Pinpoint the cell where the given text exists, returning its (x, y) midpoint coordinate. 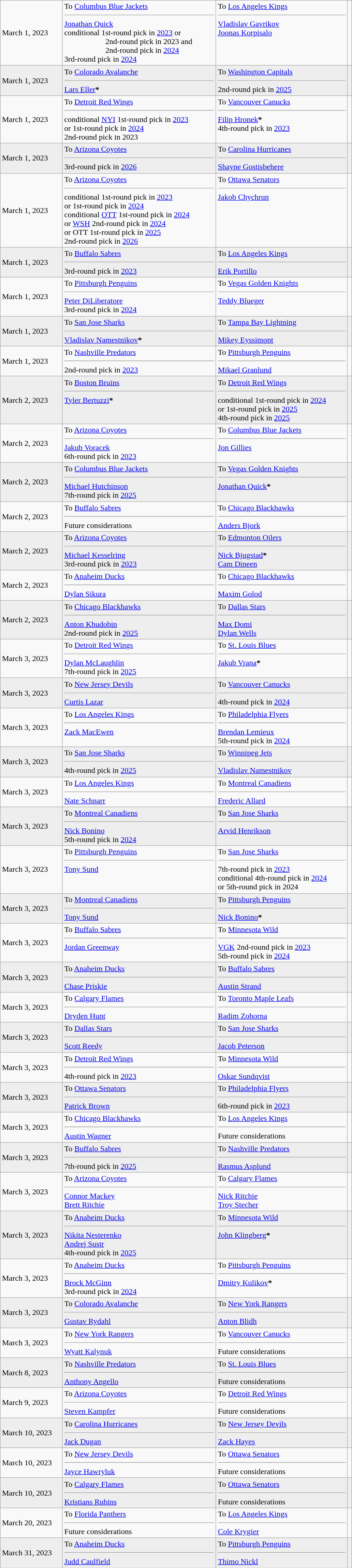
March 20, 2023 (31, 1523)
To Chicago BlackhawksAustin Wagner (139, 1127)
To Pittsburgh PenguinsDmitry Kulikov* (282, 1278)
To Los Angeles KingsNate Schnarr (139, 792)
To Los Angeles KingsCole Krygier (282, 1523)
To Minnesota WildVGK 2nd-round pick in 20235th-round pick in 2024 (282, 942)
To Montreal CanadiensTony Sund (139, 908)
To San Jose SharksVladislav Namestnikov* (139, 331)
To Columbus Blue JacketsMichael Hutchinson7th-round pick in 2025 (139, 482)
To Calgary FlamesKristians Rubins (139, 1493)
To Pittsburgh PenguinsNick Bonino* (282, 908)
To Los Angeles KingsFuture considerations (282, 1127)
To Pittsburgh PenguinsMikael Granlund (282, 361)
To Anaheim DucksBrock McGinn3rd-round pick in 2024 (139, 1278)
To Detroit Red Wingsconditional 1st-round pick in 2024or 1st-round pick in 20254th-round pick in 2025 (282, 400)
March 31, 2023 (31, 1553)
To Detroit Red Wingsconditional NYI 1st-round pick in 2023or 1st-round pick in 20242nd-round pick in 2023 (139, 119)
To Nashville PredatorsRasmus Asplund (282, 1157)
To San Jose SharksArvid Henrikson (282, 826)
To Dallas StarsScott Reedy (139, 1037)
To Toronto Maple LeafsRadim Zohorna (282, 1007)
To Boston BruinsTyler Bertuzzi* (139, 400)
To Vancouver CanucksFilip Hronek*4th-round pick in 2023 (282, 119)
To New York RangersWyatt Kalynuk (139, 1343)
To Detroit Red Wings4th-round pick in 2023 (139, 1067)
To Washington Capitals2nd-round pick in 2025 (282, 81)
To Pittsburgh PenguinsTony Sund (139, 869)
To Anaheim DucksJudd Caulfield (139, 1553)
To New Jersey DevilsCurtis Lazar (139, 693)
To Colorado AvalancheGustav Rydahl (139, 1313)
To Arizona Coyotes3rd-round pick in 2026 (139, 158)
To Pittsburgh PenguinsPeter DiLiberatore3rd-round pick in 2024 (139, 297)
To Los Angeles KingsZack MacEwen (139, 727)
To Carolina HurricanesShayne Gostisbehere (282, 158)
To Calgary FlamesDryden Hunt (139, 1007)
To Minnesota WildJohn Klingberg* (282, 1235)
To Buffalo Sabres3rd-round pick in 2023 (139, 262)
To Columbus Blue JacketsJonathan Quickconditional 1st-round pick in 2023 or 2nd-round pick in 2023 and 2nd-round pick in 20243rd-round pick in 2024 (139, 33)
To Los Angeles KingsErik Portillo (282, 262)
To Ottawa SenatorsJakob Chychrun (282, 210)
To San Jose Sharks4th-round pick in 2025 (139, 762)
To Vegas Golden KnightsJonathan Quick* (282, 482)
To Vancouver CanucksFuture considerations (282, 1343)
To Colorado AvalancheLars Eller* (139, 81)
To Chicago BlackhawksAnton Khudobin2nd-round pick in 2025 (139, 620)
To Pittsburgh PenguinsThimo Nickl (282, 1553)
To San Jose SharksJacob Peterson (282, 1037)
To Philadelphia FlyersBrendan Lemieux5th-round pick in 2024 (282, 727)
To Ottawa SenatorsPatrick Brown (139, 1097)
To Arizona CoyotesJakub Voracek6th-round pick in 2023 (139, 443)
To Buffalo Sabres7th-round pick in 2025 (139, 1157)
To Chicago BlackhawksMaxim Golod (282, 585)
To Calgary FlamesNick RitchieTroy Stecher (282, 1192)
March 9, 2023 (31, 1403)
To St. Louis BluesJakub Vrana* (282, 659)
To New Jersey DevilsJayce Hawryluk (139, 1463)
To Florida PanthersFuture considerations (139, 1523)
To Dallas StarsMax DomiDylan Wells (282, 620)
To Detroit Red WingsDylan McLaughlin7th-round pick in 2025 (139, 659)
To Tampa Bay LightningMikey Eyssimont (282, 331)
To Nashville Predators2nd-round pick in 2023 (139, 361)
To Los Angeles KingsVladislav GavrikovJoonas Korpisalo (282, 33)
To Buffalo SabresFuture considerations (139, 517)
To Vegas Golden KnightsTeddy Blueger (282, 297)
To Winnipeg JetsVladislav Namestnikov (282, 762)
To Chicago BlackhawksAnders Bjork (282, 517)
To Arizona CoyotesSteven Kampfer (139, 1403)
To Nashville PredatorsAnthony Angello (139, 1373)
March 8, 2023 (31, 1373)
To Buffalo SabresAustin Strand (282, 977)
To St. Louis BluesFuture considerations (282, 1373)
To Anaheim DucksNikita NesterenkoAndrej Sustr4th-round pick in 2025 (139, 1235)
To Arizona CoyotesConnor MackeyBrett Ritchie (139, 1192)
To Carolina HurricanesJack Dugan (139, 1433)
To Minnesota WildOskar Sundqvist (282, 1067)
To San Jose Sharks7th-round pick in 2023conditional 4th-round pick in 2024or 5th-round pick in 2024 (282, 869)
To Vancouver Canucks4th-round pick in 2024 (282, 693)
To Anaheim DucksChase Priskie (139, 977)
To Buffalo SabresJordan Greenway (139, 942)
To Montreal CanadiensNick Bonino5th-round pick in 2024 (139, 826)
To Montreal CanadiensFrederic Allard (282, 792)
To Arizona CoyotesMichael Kesselring3rd-round pick in 2023 (139, 551)
To Columbus Blue JacketsJon Gillies (282, 443)
To New Jersey DevilsZack Hayes (282, 1433)
To Philadelphia Flyers6th-round pick in 2023 (282, 1097)
To Detroit Red WingsFuture considerations (282, 1403)
To Edmonton OilersNick Bjugstad*Cam Dineen (282, 551)
To New York RangersAnton Blidh (282, 1313)
To Anaheim DucksDylan Sikura (139, 585)
